Provide the (X, Y) coordinate of the cell's center where the given text is located.  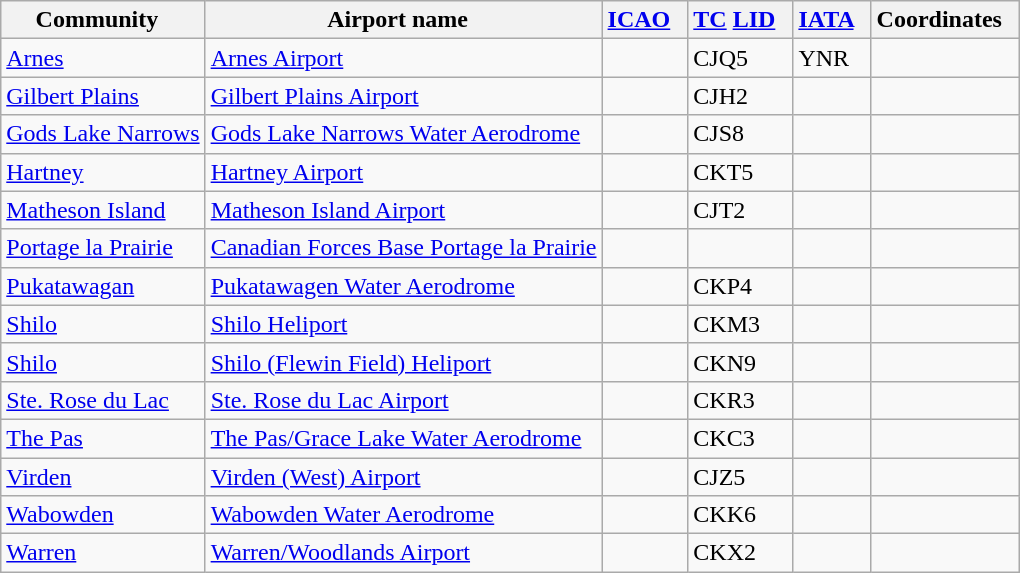
Wabowden (103, 515)
Airport name (404, 20)
CKC3 (740, 438)
Matheson Island Airport (404, 210)
Gilbert Plains Airport (404, 96)
Arnes Airport (404, 58)
Virden (West) Airport (404, 477)
CJQ5 (740, 58)
Pukatawagan (103, 286)
TC LID (740, 20)
Warren/Woodlands Airport (404, 553)
Hartney (103, 172)
Community (103, 20)
The Pas (103, 438)
Hartney Airport (404, 172)
Matheson Island (103, 210)
Coordinates (945, 20)
CJH2 (740, 96)
CKN9 (740, 362)
Virden (103, 477)
YNR (832, 58)
Canadian Forces Base Portage la Prairie (404, 248)
CKM3 (740, 324)
Ste. Rose du Lac Airport (404, 400)
CKR3 (740, 400)
CKK6 (740, 515)
Shilo Heliport (404, 324)
CJS8 (740, 134)
Arnes (103, 58)
Pukatawagen Water Aerodrome (404, 286)
CJZ5 (740, 477)
CKT5 (740, 172)
CJT2 (740, 210)
Gods Lake Narrows (103, 134)
Wabowden Water Aerodrome (404, 515)
CKP4 (740, 286)
ICAO (645, 20)
Ste. Rose du Lac (103, 400)
Portage la Prairie (103, 248)
Gilbert Plains (103, 96)
The Pas/Grace Lake Water Aerodrome (404, 438)
Shilo (Flewin Field) Heliport (404, 362)
Warren (103, 553)
IATA (832, 20)
CKX2 (740, 553)
Gods Lake Narrows Water Aerodrome (404, 134)
